Return the [X, Y] coordinate for the center point of the cell that contains the specified text.  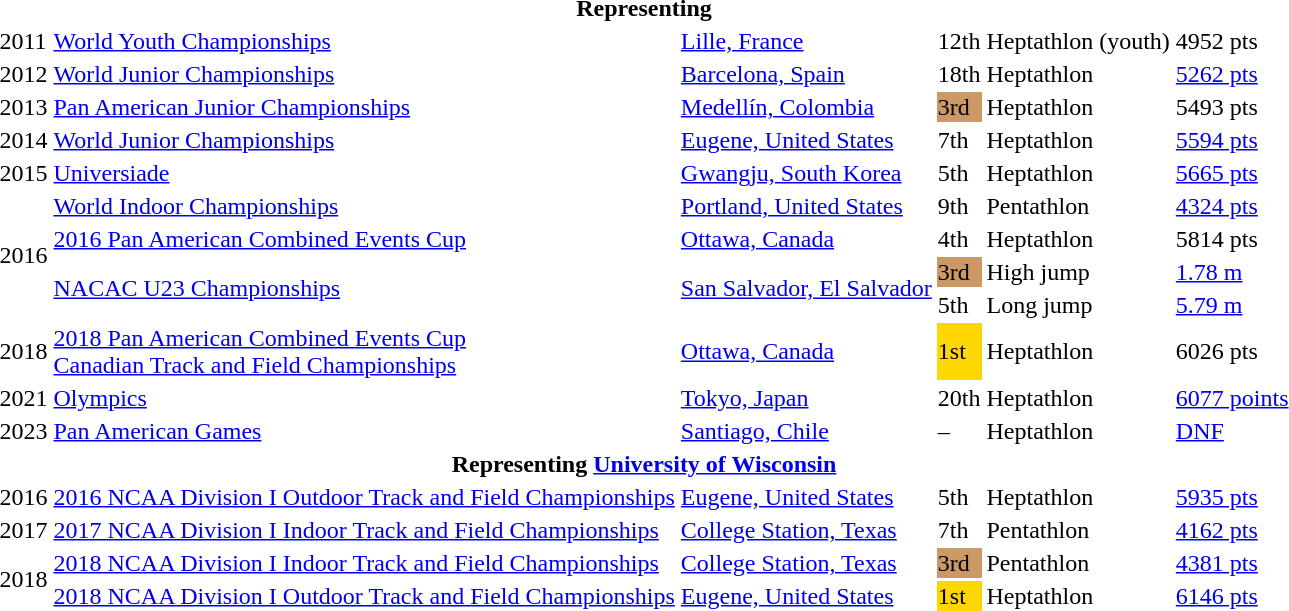
Olympics [364, 398]
Heptathlon (youth) [1078, 41]
4th [959, 239]
Tokyo, Japan [806, 398]
Santiago, Chile [806, 431]
18th [959, 74]
2017 NCAA Division I Indoor Track and Field Championships [364, 530]
World Youth Championships [364, 41]
Universiade [364, 173]
12th [959, 41]
2016 NCAA Division I Outdoor Track and Field Championships [364, 497]
Medellín, Colombia [806, 107]
NACAC U23 Championships [364, 288]
20th [959, 398]
Barcelona, Spain [806, 74]
High jump [1078, 272]
Pan American Junior Championships [364, 107]
2018 Pan American Combined Events CupCanadian Track and Field Championships [364, 352]
2016 Pan American Combined Events Cup [364, 239]
2018 NCAA Division I Indoor Track and Field Championships [364, 563]
Pan American Games [364, 431]
San Salvador, El Salvador [806, 288]
2018 NCAA Division I Outdoor Track and Field Championships [364, 596]
World Indoor Championships [364, 206]
Gwangju, South Korea [806, 173]
Lille, France [806, 41]
– [959, 431]
9th [959, 206]
Long jump [1078, 305]
Portland, United States [806, 206]
